Capture the cell that displays the provided text and extract its (X, Y) central coordinate. 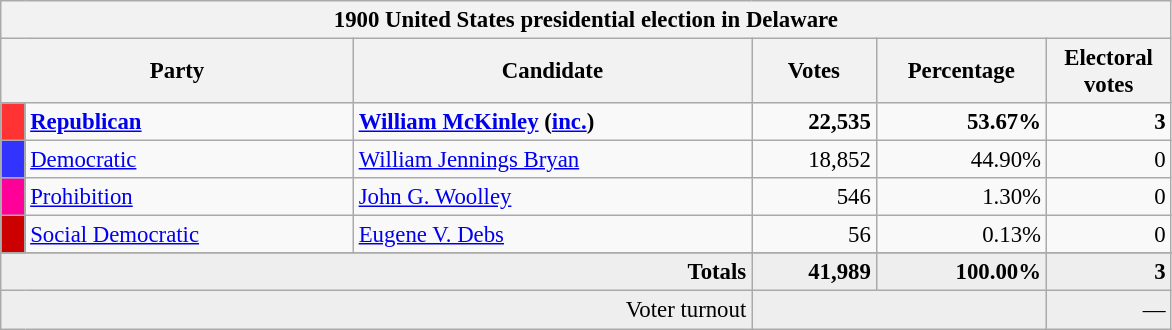
Percentage (961, 72)
William McKinley (inc.) (552, 122)
Party (178, 72)
100.00% (961, 273)
John G. Woolley (552, 197)
William Jennings Bryan (552, 160)
0.13% (961, 235)
— (1108, 310)
Voter turnout (376, 310)
Social Democratic (189, 235)
Candidate (552, 72)
1.30% (961, 197)
53.67% (961, 122)
56 (814, 235)
41,989 (814, 273)
Democratic (189, 160)
Eugene V. Debs (552, 235)
44.90% (961, 160)
22,535 (814, 122)
Prohibition (189, 197)
546 (814, 197)
Republican (189, 122)
Electoral votes (1108, 72)
1900 United States presidential election in Delaware (586, 20)
Votes (814, 72)
18,852 (814, 160)
Totals (376, 273)
